Find where the given text appears and provide that cell's center as [X, Y] coordinate. 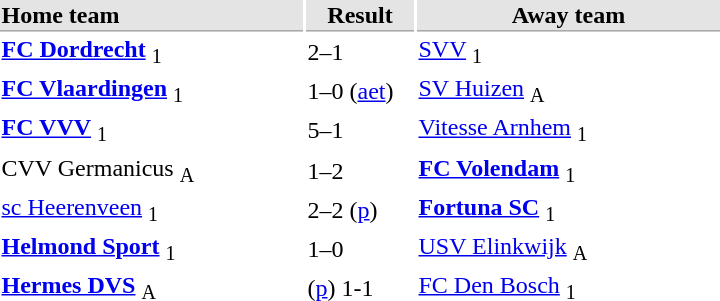
USV Elinkwijk A [568, 249]
1–0 (aet) [360, 92]
1–0 [360, 249]
FC Vlaardingen 1 [152, 92]
sc Heerenveen 1 [152, 210]
Fortuna SC 1 [568, 210]
CVV Germanicus A [152, 170]
SV Huizen A [568, 92]
2–1 [360, 52]
1–2 [360, 170]
Home team [152, 16]
5–1 [360, 131]
Away team [568, 16]
FC VVV 1 [152, 131]
SVV 1 [568, 52]
Result [360, 16]
Vitesse Arnhem 1 [568, 131]
Helmond Sport 1 [152, 249]
FC Volendam 1 [568, 170]
2–2 (p) [360, 210]
FC Dordrecht 1 [152, 52]
